Identify which cell holds the provided text, then report its (x, y) central coordinate. 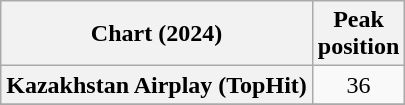
36 (358, 85)
Peakposition (358, 34)
Kazakhstan Airplay (TopHit) (157, 85)
Chart (2024) (157, 34)
